For the text-containing cell, return its midpoint in [x, y] coordinate format. 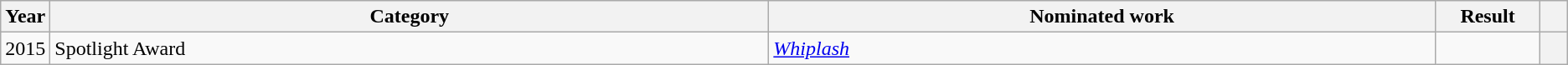
Result [1488, 17]
Category [410, 17]
Year [25, 17]
Whiplash [1102, 48]
2015 [25, 48]
Spotlight Award [410, 48]
Nominated work [1102, 17]
